Return the [X, Y] coordinate for the center point of the cell that contains the specified text.  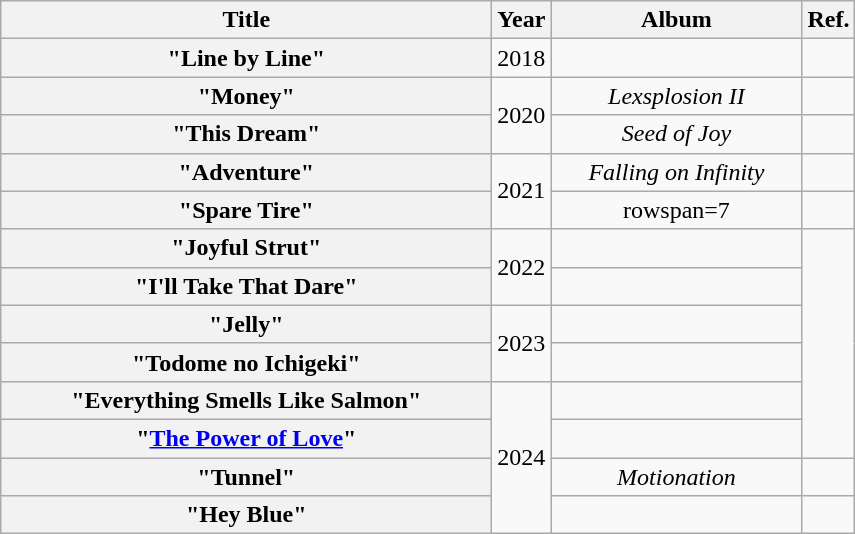
"This Dream" [246, 134]
"Adventure" [246, 172]
Album [676, 20]
"Todome no Ichigeki" [246, 362]
2018 [522, 58]
Ref. [828, 20]
"Money" [246, 96]
Seed of Joy [676, 134]
rowspan=7 [676, 210]
"Everything Smells Like Salmon" [246, 400]
2021 [522, 191]
"Tunnel" [246, 477]
Falling on Infinity [676, 172]
2020 [522, 115]
2022 [522, 267]
2023 [522, 343]
2024 [522, 457]
Year [522, 20]
"Line by Line" [246, 58]
"Hey Blue" [246, 515]
"I'll Take That Dare" [246, 286]
Motionation [676, 477]
"The Power of Love" [246, 438]
Lexsplosion II [676, 96]
"Joyful Strut" [246, 248]
Title [246, 20]
"Spare Tire" [246, 210]
"Jelly" [246, 324]
